Return [x, y] of the center of cell containing provided text 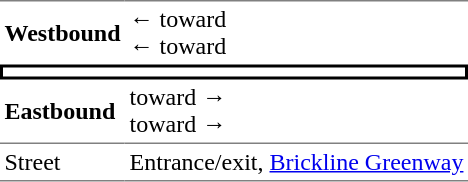
Entrance/exit, Brickline Greenway [296, 163]
Street [62, 163]
toward → toward → [296, 112]
← toward ← toward [296, 32]
Westbound [62, 32]
Eastbound [62, 112]
